Identify which cell holds the provided text, then report its [X, Y] central coordinate. 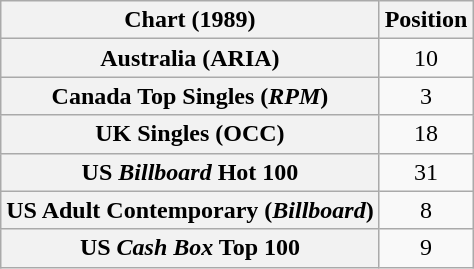
Chart (1989) [190, 20]
10 [426, 58]
US Billboard Hot 100 [190, 172]
18 [426, 134]
31 [426, 172]
Position [426, 20]
3 [426, 96]
Australia (ARIA) [190, 58]
US Adult Contemporary (Billboard) [190, 210]
UK Singles (OCC) [190, 134]
8 [426, 210]
Canada Top Singles (RPM) [190, 96]
US Cash Box Top 100 [190, 248]
9 [426, 248]
